Identify which cell holds the provided text, then report its [X, Y] central coordinate. 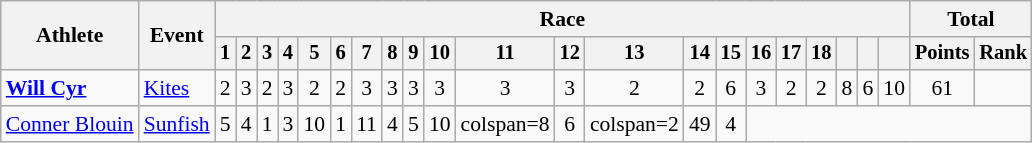
9 [414, 54]
Race [562, 19]
Will Cyr [70, 88]
17 [791, 54]
Event [177, 36]
12 [570, 54]
7 [366, 54]
16 [761, 54]
Conner Blouin [70, 124]
49 [700, 124]
14 [700, 54]
Total [971, 19]
Sunfish [177, 124]
Kites [177, 88]
Rank [1003, 54]
colspan=8 [506, 124]
Athlete [70, 36]
15 [731, 54]
colspan=2 [634, 124]
18 [821, 54]
Points [942, 54]
13 [634, 54]
61 [942, 88]
